Return (X, Y) of the center of cell containing provided text 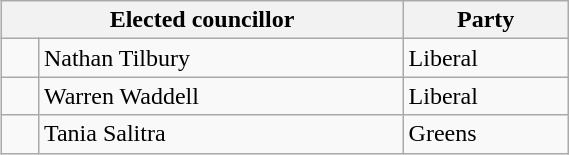
Nathan Tilbury (220, 58)
Elected councillor (202, 20)
Tania Salitra (220, 134)
Party (486, 20)
Warren Waddell (220, 96)
Greens (486, 134)
